For the text-containing cell, return its midpoint in [X, Y] coordinate format. 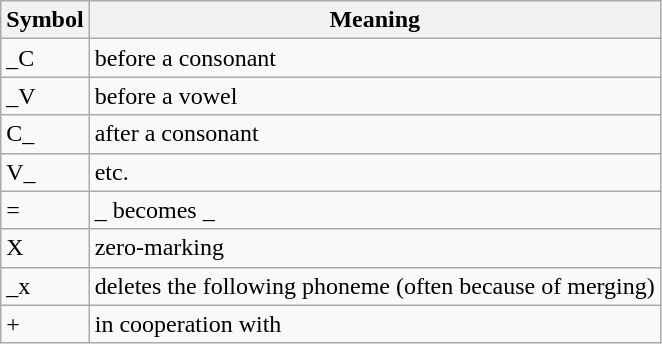
= [45, 210]
_x [45, 286]
before a vowel [374, 96]
_V [45, 96]
V_ [45, 172]
+ [45, 324]
deletes the following phoneme (often because of merging) [374, 286]
_C [45, 58]
after a consonant [374, 134]
Symbol [45, 20]
_ becomes _ [374, 210]
before a consonant [374, 58]
X [45, 248]
in cooperation with [374, 324]
C_ [45, 134]
Meaning [374, 20]
zero-marking [374, 248]
etc. [374, 172]
